Determine the (X, Y) coordinate at the center of the cell enclosing the given text.  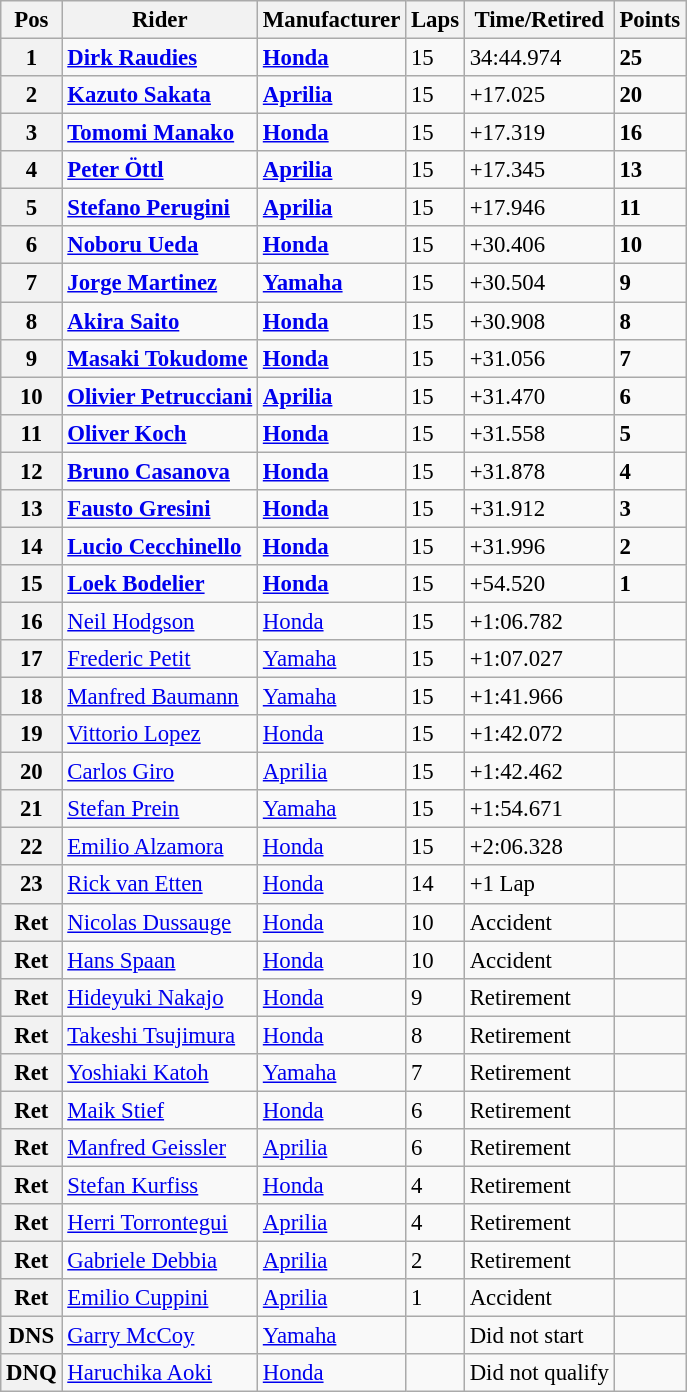
Neil Hodgson (160, 621)
+17.946 (539, 208)
+1:06.782 (539, 621)
Manufacturer (332, 20)
Stefano Perugini (160, 208)
12 (32, 471)
+30.406 (539, 245)
+31.996 (539, 546)
Dirk Raudies (160, 58)
Hideyuki Nakajo (160, 997)
DNS (32, 1336)
+17.025 (539, 95)
19 (32, 734)
Emilio Alzamora (160, 847)
Points (650, 20)
34:44.974 (539, 58)
+1:42.072 (539, 734)
+30.908 (539, 321)
Carlos Giro (160, 772)
Noboru Ueda (160, 245)
+1 Lap (539, 885)
Did not start (539, 1336)
Frederic Petit (160, 659)
+31.912 (539, 509)
Yoshiaki Katoh (160, 1073)
Bruno Casanova (160, 471)
Did not qualify (539, 1373)
18 (32, 697)
+54.520 (539, 584)
Stefan Kurfiss (160, 1185)
Garry McCoy (160, 1336)
+1:54.671 (539, 809)
25 (650, 58)
Hans Spaan (160, 960)
+17.345 (539, 170)
Tomomi Manako (160, 133)
Takeshi Tsujimura (160, 1035)
Oliver Koch (160, 433)
Fausto Gresini (160, 509)
Nicolas Dussauge (160, 922)
Time/Retired (539, 20)
Haruchika Aoki (160, 1373)
Rick van Etten (160, 885)
+1:41.966 (539, 697)
Kazuto Sakata (160, 95)
+2:06.328 (539, 847)
+31.470 (539, 396)
Masaki Tokudome (160, 358)
+31.558 (539, 433)
22 (32, 847)
Herri Torrontegui (160, 1223)
Lucio Cecchinello (160, 546)
Akira Saito (160, 321)
Pos (32, 20)
Stefan Prein (160, 809)
23 (32, 885)
Emilio Cuppini (160, 1298)
Gabriele Debbia (160, 1261)
Loek Bodelier (160, 584)
Jorge Martinez (160, 283)
Rider (160, 20)
+1:42.462 (539, 772)
+17.319 (539, 133)
+31.878 (539, 471)
Peter Öttl (160, 170)
Manfred Baumann (160, 697)
+30.504 (539, 283)
Laps (436, 20)
21 (32, 809)
Olivier Petrucciani (160, 396)
+31.056 (539, 358)
+1:07.027 (539, 659)
Maik Stief (160, 1110)
Vittorio Lopez (160, 734)
Manfred Geissler (160, 1148)
DNQ (32, 1373)
17 (32, 659)
